Scan for the cell matching the given text and deliver its [x, y] coordinate at center. 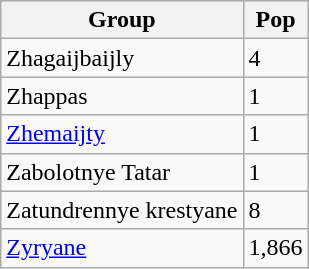
4 [276, 58]
1,866 [276, 248]
Zhagaijbaijly [122, 58]
Zyryane [122, 248]
Zhappas [122, 96]
8 [276, 210]
Group [122, 20]
Zhemaijty [122, 134]
Pop [276, 20]
Zabolotnye Tatar [122, 172]
Zatundrennye krestyane [122, 210]
